Find where the given text appears and provide that cell's center as (X, Y) coordinate. 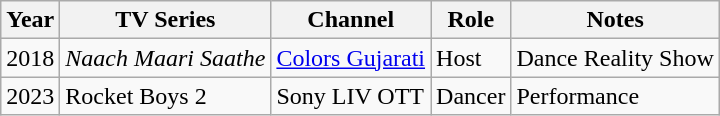
Dancer (471, 96)
Dance Reality Show (615, 58)
Colors Gujarati (351, 58)
Role (471, 20)
Notes (615, 20)
Host (471, 58)
TV Series (166, 20)
2018 (30, 58)
Performance (615, 96)
Year (30, 20)
Sony LIV OTT (351, 96)
Naach Maari Saathe (166, 58)
Channel (351, 20)
Rocket Boys 2 (166, 96)
2023 (30, 96)
